Find where the given text appears and provide that cell's center as (X, Y) coordinate. 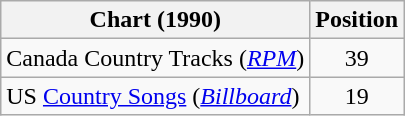
19 (357, 96)
US Country Songs (Billboard) (156, 96)
Canada Country Tracks (RPM) (156, 58)
Position (357, 20)
39 (357, 58)
Chart (1990) (156, 20)
